Return the (x, y) coordinate for the center point of the cell that contains the specified text.  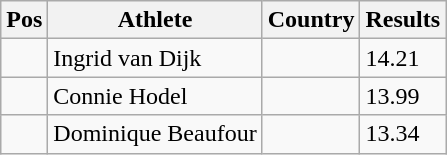
Ingrid van Dijk (155, 58)
Dominique Beaufour (155, 134)
Pos (24, 20)
13.34 (403, 134)
Athlete (155, 20)
Connie Hodel (155, 96)
13.99 (403, 96)
Country (311, 20)
14.21 (403, 58)
Results (403, 20)
